Capture the cell that displays the provided text and extract its [x, y] central coordinate. 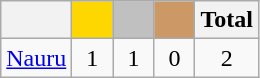
Total [227, 20]
2 [227, 58]
Nauru [36, 58]
0 [174, 58]
